Pinpoint the cell where the given text exists, returning its [X, Y] midpoint coordinate. 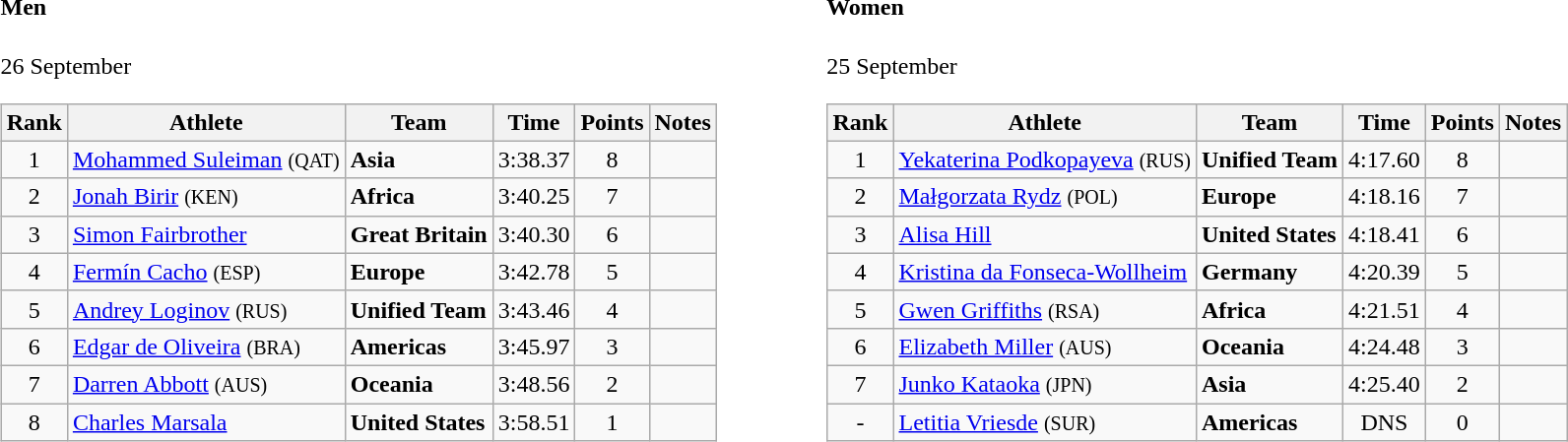
3:40.25 [534, 197]
Alisa Hill [1044, 234]
Kristina da Fonseca-Wollheim [1044, 272]
3:43.46 [534, 309]
Letitia Vriesde (SUR) [1044, 422]
3:38.37 [534, 159]
Małgorzata Rydz (POL) [1044, 197]
DNS [1385, 422]
Junko Kataoka (JPN) [1044, 384]
3:48.56 [534, 384]
Yekaterina Podkopayeva (RUS) [1044, 159]
Germany [1269, 272]
4:20.39 [1385, 272]
Andrey Loginov (RUS) [206, 309]
Great Britain [419, 234]
Edgar de Oliveira (BRA) [206, 347]
Mohammed Suleiman (QAT) [206, 159]
3:42.78 [534, 272]
Simon Fairbrother [206, 234]
4:18.16 [1385, 197]
0 [1462, 422]
Jonah Birir (KEN) [206, 197]
Elizabeth Miller (AUS) [1044, 347]
4:17.60 [1385, 159]
4:24.48 [1385, 347]
3:40.30 [534, 234]
3:45.97 [534, 347]
4:25.40 [1385, 384]
- [861, 422]
Fermín Cacho (ESP) [206, 272]
Charles Marsala [206, 422]
4:21.51 [1385, 309]
Darren Abbott (AUS) [206, 384]
Gwen Griffiths (RSA) [1044, 309]
3:58.51 [534, 422]
4:18.41 [1385, 234]
